Capture the cell that displays the provided text and extract its [X, Y] central coordinate. 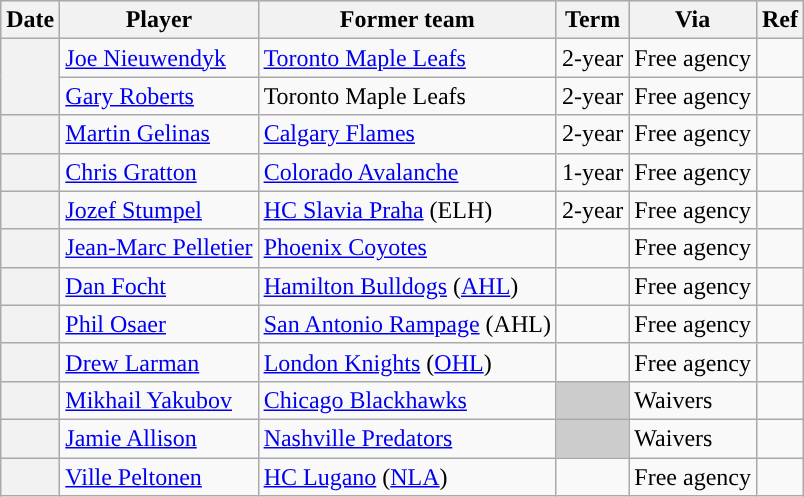
Jamie Allison [159, 438]
Gary Roberts [159, 96]
Colorado Avalanche [407, 172]
Mikhail Yakubov [159, 400]
Ville Peltonen [159, 477]
Date [30, 20]
Joe Nieuwendyk [159, 58]
Hamilton Bulldogs (AHL) [407, 286]
San Antonio Rampage (AHL) [407, 324]
Jean-Marc Pelletier [159, 248]
Martin Gelinas [159, 134]
Ref [780, 20]
Via [693, 20]
Player [159, 20]
Nashville Predators [407, 438]
London Knights (OHL) [407, 362]
Dan Focht [159, 286]
HC Lugano (NLA) [407, 477]
Phil Osaer [159, 324]
Drew Larman [159, 362]
Phoenix Coyotes [407, 248]
Chris Gratton [159, 172]
Term [592, 20]
1-year [592, 172]
HC Slavia Praha (ELH) [407, 210]
Chicago Blackhawks [407, 400]
Former team [407, 20]
Calgary Flames [407, 134]
Jozef Stumpel [159, 210]
